For the text-containing cell, return its midpoint in (X, Y) coordinate format. 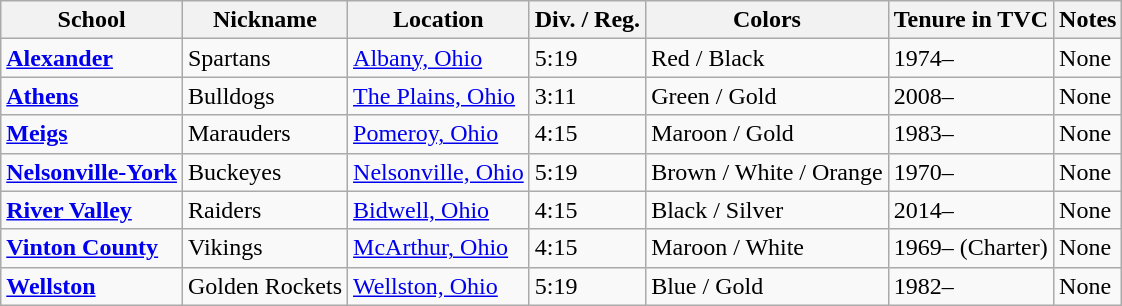
1969– (Charter) (970, 248)
Green / Gold (768, 96)
Wellston, Ohio (439, 286)
Maroon / White (768, 248)
Raiders (264, 210)
Red / Black (768, 58)
McArthur, Ohio (439, 248)
Bulldogs (264, 96)
Colors (768, 20)
Meigs (92, 134)
Blue / Gold (768, 286)
1974– (970, 58)
1970– (970, 172)
School (92, 20)
Pomeroy, Ohio (439, 134)
Alexander (92, 58)
Nelsonville, Ohio (439, 172)
Notes (1088, 20)
Brown / White / Orange (768, 172)
Vikings (264, 248)
Albany, Ohio (439, 58)
Vinton County (92, 248)
Tenure in TVC (970, 20)
Nelsonville-York (92, 172)
Maroon / Gold (768, 134)
Black / Silver (768, 210)
Nickname (264, 20)
2014– (970, 210)
Golden Rockets (264, 286)
1983– (970, 134)
Marauders (264, 134)
Div. / Reg. (587, 20)
3:11 (587, 96)
Spartans (264, 58)
River Valley (92, 210)
1982– (970, 286)
Wellston (92, 286)
The Plains, Ohio (439, 96)
Location (439, 20)
Bidwell, Ohio (439, 210)
Buckeyes (264, 172)
Athens (92, 96)
2008– (970, 96)
